Search for the cell housing the specified text and yield its (X, Y) center coordinate. 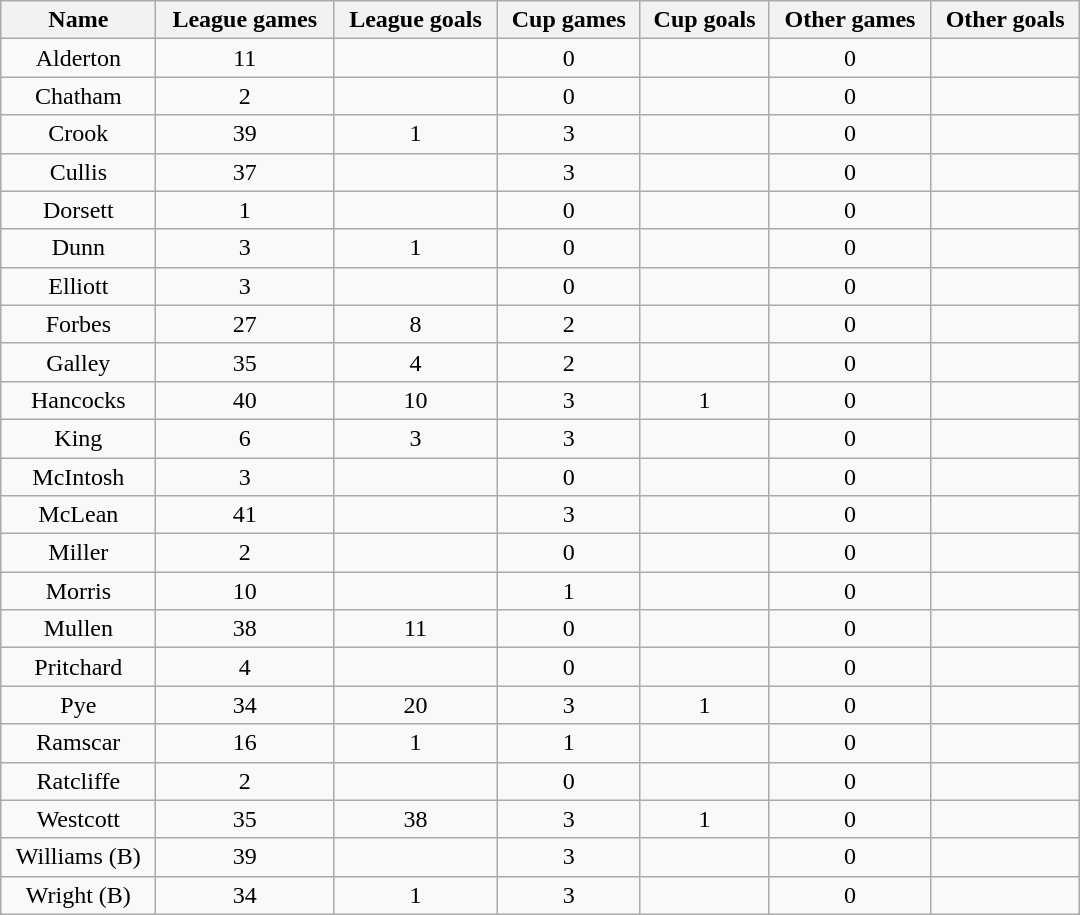
Name (78, 20)
40 (245, 400)
Ratcliffe (78, 781)
Pye (78, 705)
Wright (B) (78, 895)
League games (245, 20)
Morris (78, 591)
Forbes (78, 324)
Cup games (568, 20)
McLean (78, 515)
Galley (78, 362)
League goals (416, 20)
Elliott (78, 286)
16 (245, 743)
Cup goals (704, 20)
Other goals (1005, 20)
27 (245, 324)
Ramscar (78, 743)
King (78, 438)
6 (245, 438)
Other games (850, 20)
Chatham (78, 96)
Hancocks (78, 400)
Crook (78, 134)
McIntosh (78, 477)
Cullis (78, 172)
37 (245, 172)
Pritchard (78, 667)
Mullen (78, 629)
20 (416, 705)
41 (245, 515)
Williams (B) (78, 857)
8 (416, 324)
Alderton (78, 58)
Dunn (78, 248)
Miller (78, 553)
Dorsett (78, 210)
Westcott (78, 819)
